Return (x, y) of the center of cell containing provided text 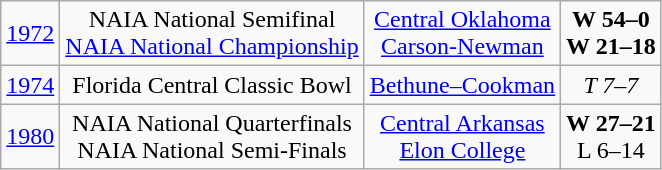
1980 (30, 136)
W 54–0W 21–18 (612, 34)
W 27–21L 6–14 (612, 136)
Central ArkansasElon College (462, 136)
1974 (30, 85)
T 7–7 (612, 85)
Central OklahomaCarson-Newman (462, 34)
NAIA National SemifinalNAIA National Championship (212, 34)
Bethune–Cookman (462, 85)
Florida Central Classic Bowl (212, 85)
1972 (30, 34)
NAIA National QuarterfinalsNAIA National Semi-Finals (212, 136)
